Detect which cell encompasses the target text, then output its [X, Y] center coordinate. 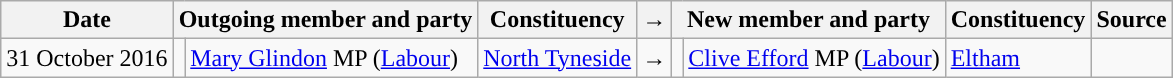
New member and party [808, 20]
Clive Efford MP (Labour) [814, 58]
North Tyneside [558, 58]
31 October 2016 [87, 58]
Date [87, 20]
Source [1132, 20]
Outgoing member and party [326, 20]
Mary Glindon MP (Labour) [332, 58]
Eltham [1018, 58]
